From the cell containing the given text, extract its center point as (x, y) coordinate. 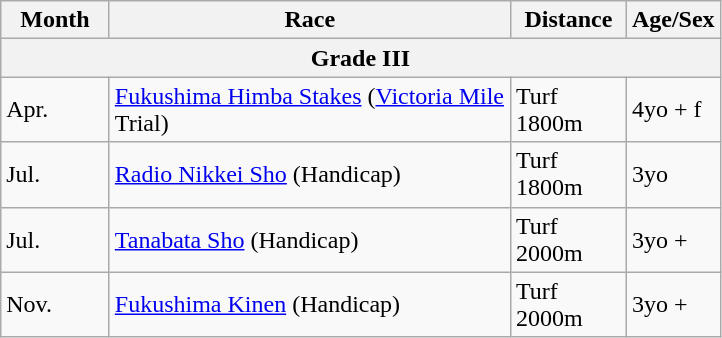
Fukushima Kinen (Handicap) (310, 304)
Distance (568, 20)
3yo (673, 174)
4yo + f (673, 110)
Apr. (56, 110)
Month (56, 20)
Nov. (56, 304)
Grade III (360, 58)
Fukushima Himba Stakes (Victoria Mile Trial) (310, 110)
Radio Nikkei Sho (Handicap) (310, 174)
Age/Sex (673, 20)
Race (310, 20)
Tanabata Sho (Handicap) (310, 240)
